Extract the (X, Y) coordinate from the center of the cell holding the provided text.  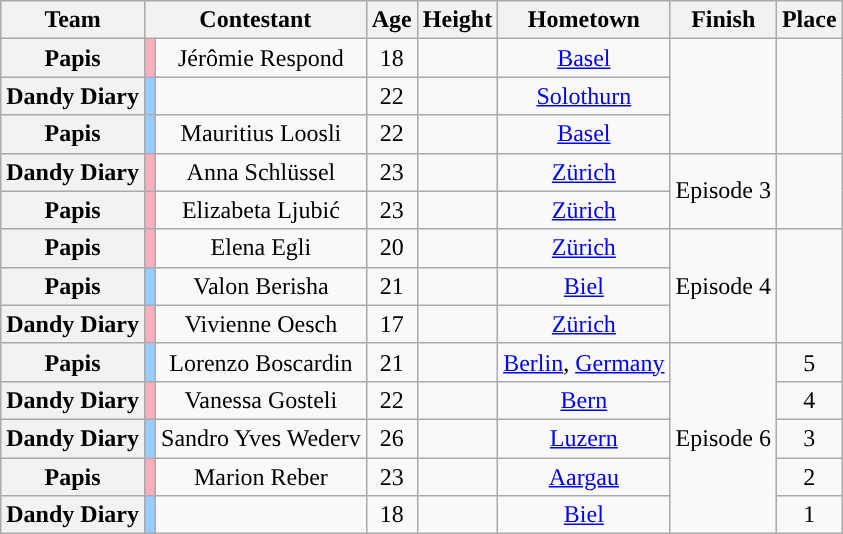
3 (809, 438)
Lorenzo Boscardin (262, 362)
Sandro Yves Wederv (262, 438)
Contestant (255, 20)
Hometown (584, 20)
4 (809, 400)
Place (809, 20)
Vivienne Oesch (262, 324)
Valon Berisha (262, 286)
26 (392, 438)
Episode 6 (723, 438)
Luzern (584, 438)
2 (809, 477)
Bern (584, 400)
Solothurn (584, 96)
Elizabeta Ljubić (262, 210)
Elena Egli (262, 248)
1 (809, 515)
Anna Schlüssel (262, 172)
5 (809, 362)
Vanessa Gosteli (262, 400)
17 (392, 324)
Aargau (584, 477)
Marion Reber (262, 477)
Berlin, Germany (584, 362)
Mauritius Loosli (262, 134)
Episode 4 (723, 286)
Finish (723, 20)
Age (392, 20)
Jérômie Respond (262, 58)
Team (73, 20)
Episode 3 (723, 191)
20 (392, 248)
Height (457, 20)
